Identify which cell holds the provided text, then report its [x, y] central coordinate. 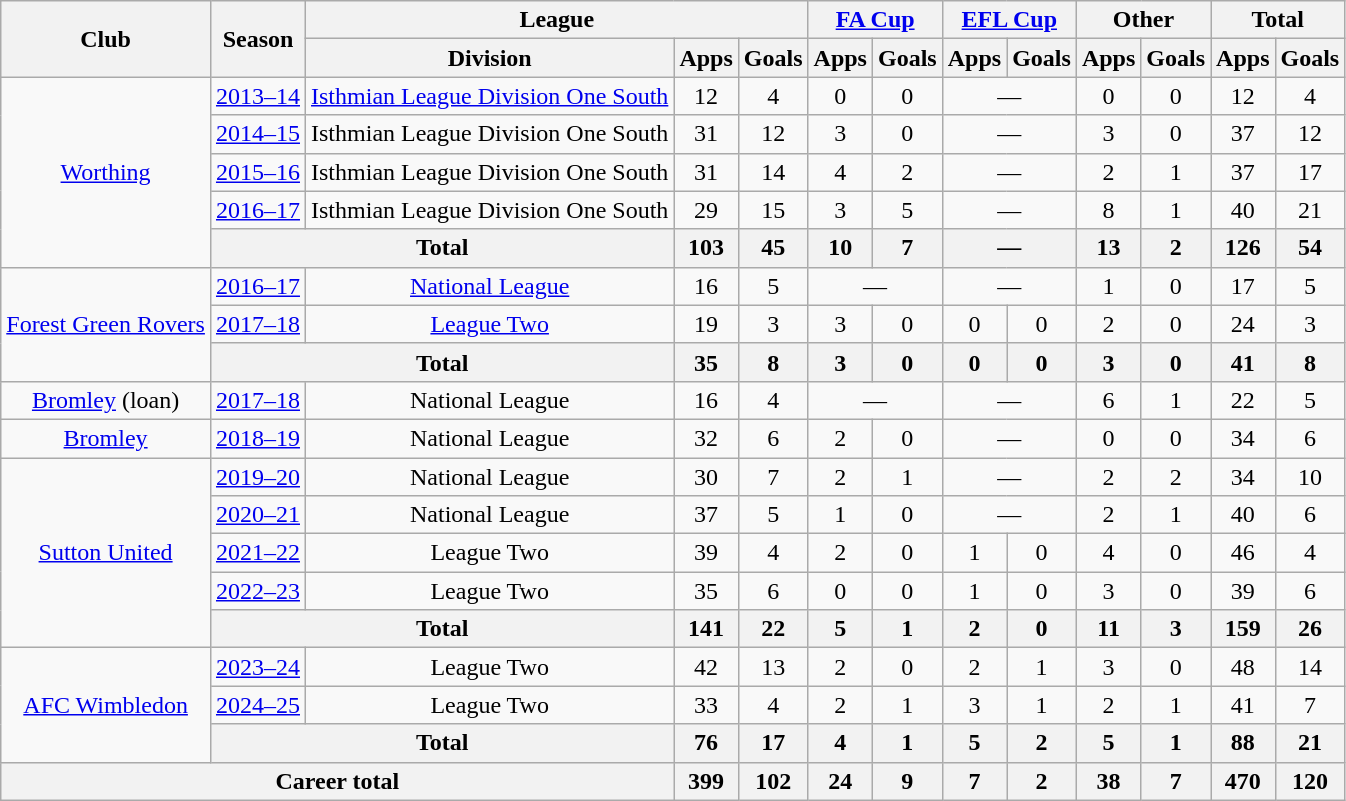
54 [1310, 248]
Division [490, 58]
2020–21 [258, 515]
126 [1243, 248]
42 [706, 667]
2018–19 [258, 438]
26 [1310, 629]
141 [706, 629]
30 [706, 477]
102 [773, 781]
33 [706, 705]
32 [706, 438]
Season [258, 39]
76 [706, 743]
48 [1243, 667]
Career total [338, 781]
19 [706, 324]
2024–25 [258, 705]
11 [1108, 629]
2019–20 [258, 477]
159 [1243, 629]
FA Cup [875, 20]
29 [706, 210]
470 [1243, 781]
Bromley (loan) [106, 400]
45 [773, 248]
88 [1243, 743]
2023–24 [258, 667]
League [558, 20]
Sutton United [106, 553]
9 [907, 781]
Bromley [106, 438]
Worthing [106, 172]
2015–16 [258, 172]
Forest Green Rovers [106, 324]
2021–22 [258, 553]
Club [106, 39]
120 [1310, 781]
Other [1143, 20]
AFC Wimbledon [106, 705]
399 [706, 781]
15 [773, 210]
103 [706, 248]
38 [1108, 781]
2013–14 [258, 96]
2022–23 [258, 591]
2014–15 [258, 134]
EFL Cup [1009, 20]
46 [1243, 553]
